Scan for the cell matching the given text and deliver its [X, Y] coordinate at center. 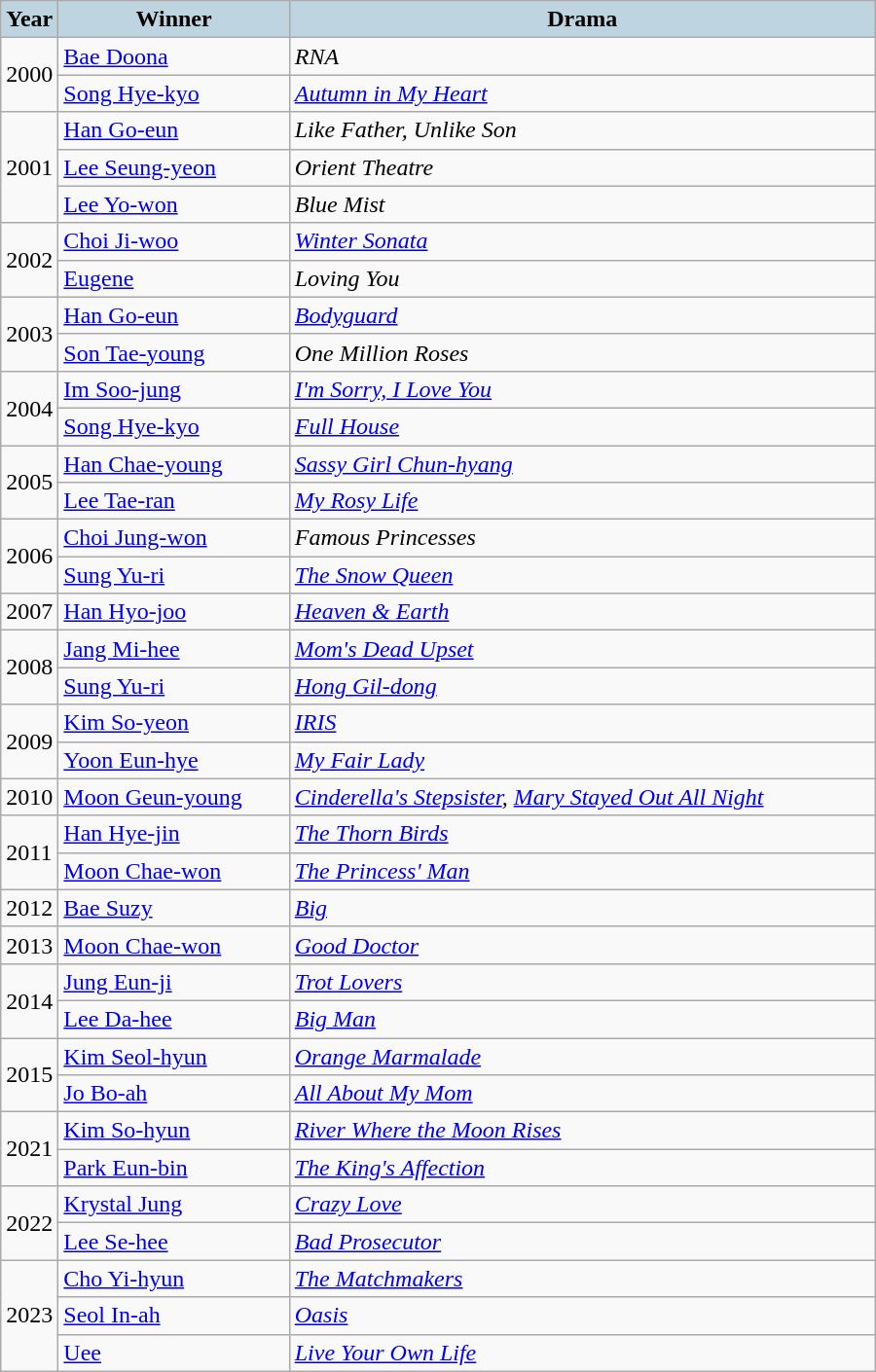
Choi Jung-won [173, 538]
I'm Sorry, I Love You [582, 389]
2012 [29, 908]
Jo Bo-ah [173, 1094]
Son Tae-young [173, 352]
2011 [29, 852]
Winner [173, 19]
Kim Seol-hyun [173, 1056]
2010 [29, 797]
Bad Prosecutor [582, 1242]
2023 [29, 1316]
Year [29, 19]
Kim So-hyun [173, 1131]
River Where the Moon Rises [582, 1131]
The Matchmakers [582, 1279]
Oasis [582, 1316]
Moon Geun-young [173, 797]
2004 [29, 408]
Park Eun-bin [173, 1168]
Hong Gil-dong [582, 686]
Lee Seung-yeon [173, 167]
Han Hye-jin [173, 834]
Lee Da-hee [173, 1019]
My Fair Lady [582, 760]
Bodyguard [582, 315]
2021 [29, 1149]
Sassy Girl Chun-hyang [582, 464]
Like Father, Unlike Son [582, 130]
Crazy Love [582, 1205]
Lee Yo-won [173, 204]
Uee [173, 1353]
Im Soo-jung [173, 389]
The King's Affection [582, 1168]
My Rosy Life [582, 501]
Big Man [582, 1019]
2014 [29, 1000]
Cinderella's Stepsister, Mary Stayed Out All Night [582, 797]
Bae Suzy [173, 908]
2006 [29, 557]
Han Chae-young [173, 464]
Bae Doona [173, 56]
2003 [29, 334]
All About My Mom [582, 1094]
Orient Theatre [582, 167]
Trot Lovers [582, 982]
Full House [582, 426]
Mom's Dead Upset [582, 649]
2022 [29, 1223]
Kim So-yeon [173, 723]
Cho Yi-hyun [173, 1279]
2001 [29, 167]
Autumn in My Heart [582, 93]
Good Doctor [582, 945]
Han Hyo-joo [173, 612]
Lee Se-hee [173, 1242]
Blue Mist [582, 204]
Yoon Eun-hye [173, 760]
Heaven & Earth [582, 612]
2008 [29, 668]
RNA [582, 56]
Drama [582, 19]
The Princess' Man [582, 871]
Winter Sonata [582, 241]
Lee Tae-ran [173, 501]
Krystal Jung [173, 1205]
Big [582, 908]
2000 [29, 75]
2007 [29, 612]
Live Your Own Life [582, 1353]
2009 [29, 741]
IRIS [582, 723]
The Thorn Birds [582, 834]
One Million Roses [582, 352]
Choi Ji-woo [173, 241]
Jung Eun-ji [173, 982]
2013 [29, 945]
Orange Marmalade [582, 1056]
2002 [29, 260]
Jang Mi-hee [173, 649]
2005 [29, 483]
Seol In-ah [173, 1316]
Loving You [582, 278]
The Snow Queen [582, 575]
Famous Princesses [582, 538]
2015 [29, 1074]
Eugene [173, 278]
